From the cell containing the given text, extract its center point as (X, Y) coordinate. 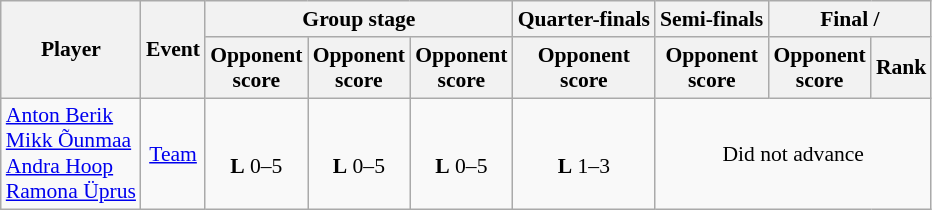
Group stage (359, 19)
Final / (850, 19)
Rank (902, 68)
L 1–3 (584, 154)
Event (173, 50)
Team (173, 154)
Semi-finals (712, 19)
Player (71, 50)
Quarter-finals (584, 19)
Anton BerikMikk ÕunmaaAndra HoopRamona Üprus (71, 154)
Did not advance (793, 154)
